Provide the (x, y) coordinate of the cell's center where the given text is located.  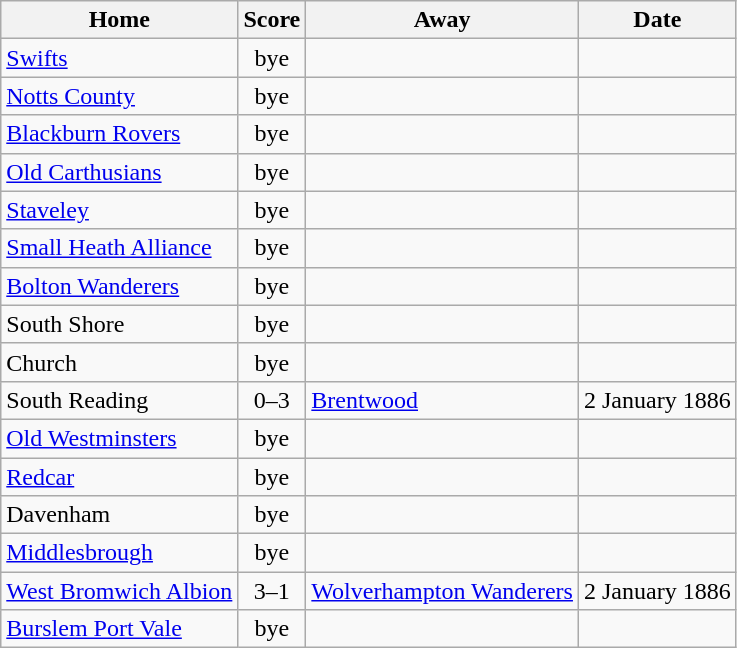
Old Westminsters (120, 438)
Middlesbrough (120, 553)
Davenham (120, 515)
3–1 (272, 591)
Small Heath Alliance (120, 248)
0–3 (272, 400)
West Bromwich Albion (120, 591)
Staveley (120, 210)
Away (442, 20)
Redcar (120, 477)
Blackburn Rovers (120, 134)
Notts County (120, 96)
Old Carthusians (120, 172)
South Reading (120, 400)
Swifts (120, 58)
Home (120, 20)
South Shore (120, 324)
Score (272, 20)
Burslem Port Vale (120, 629)
Wolverhampton Wanderers (442, 591)
Brentwood (442, 400)
Bolton Wanderers (120, 286)
Church (120, 362)
Date (657, 20)
